Output the [x, y] coordinate of the center of the cell containing the given text.  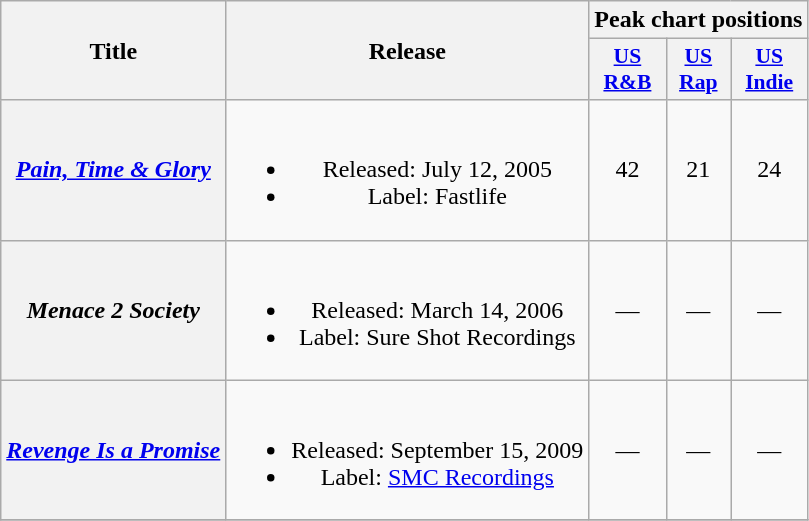
Revenge Is a Promise [114, 450]
Released: July 12, 2005Label: Fastlife [408, 170]
USR&B [628, 70]
Pain, Time & Glory [114, 170]
Title [114, 50]
Release [408, 50]
Menace 2 Society [114, 310]
24 [770, 170]
42 [628, 170]
USRap [698, 70]
Peak chart positions [698, 20]
Released: March 14, 2006Label: Sure Shot Recordings [408, 310]
21 [698, 170]
USIndie [770, 70]
Released: September 15, 2009Label: SMC Recordings [408, 450]
